Locate the cell with the specified text and output its (X, Y) center coordinate. 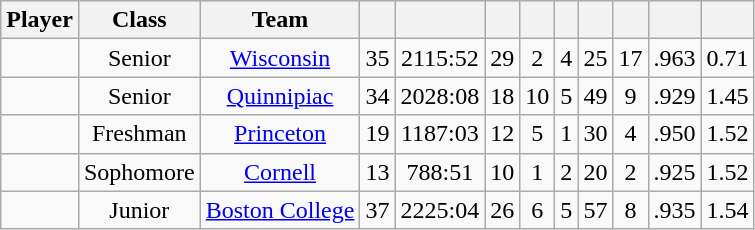
Junior (139, 210)
57 (596, 210)
19 (378, 134)
Sophomore (139, 172)
9 (630, 96)
26 (502, 210)
Boston College (280, 210)
Cornell (280, 172)
2225:04 (440, 210)
Quinnipiac (280, 96)
35 (378, 58)
Team (280, 20)
0.71 (728, 58)
20 (596, 172)
.963 (674, 58)
Princeton (280, 134)
12 (502, 134)
.925 (674, 172)
.950 (674, 134)
37 (378, 210)
2028:08 (440, 96)
Freshman (139, 134)
8 (630, 210)
6 (538, 210)
18 (502, 96)
.935 (674, 210)
788:51 (440, 172)
13 (378, 172)
29 (502, 58)
1187:03 (440, 134)
.929 (674, 96)
Class (139, 20)
2115:52 (440, 58)
Wisconsin (280, 58)
49 (596, 96)
17 (630, 58)
25 (596, 58)
Player (40, 20)
34 (378, 96)
1.45 (728, 96)
30 (596, 134)
1.54 (728, 210)
